Return the (X, Y) coordinate for the center point of the cell that contains the specified text.  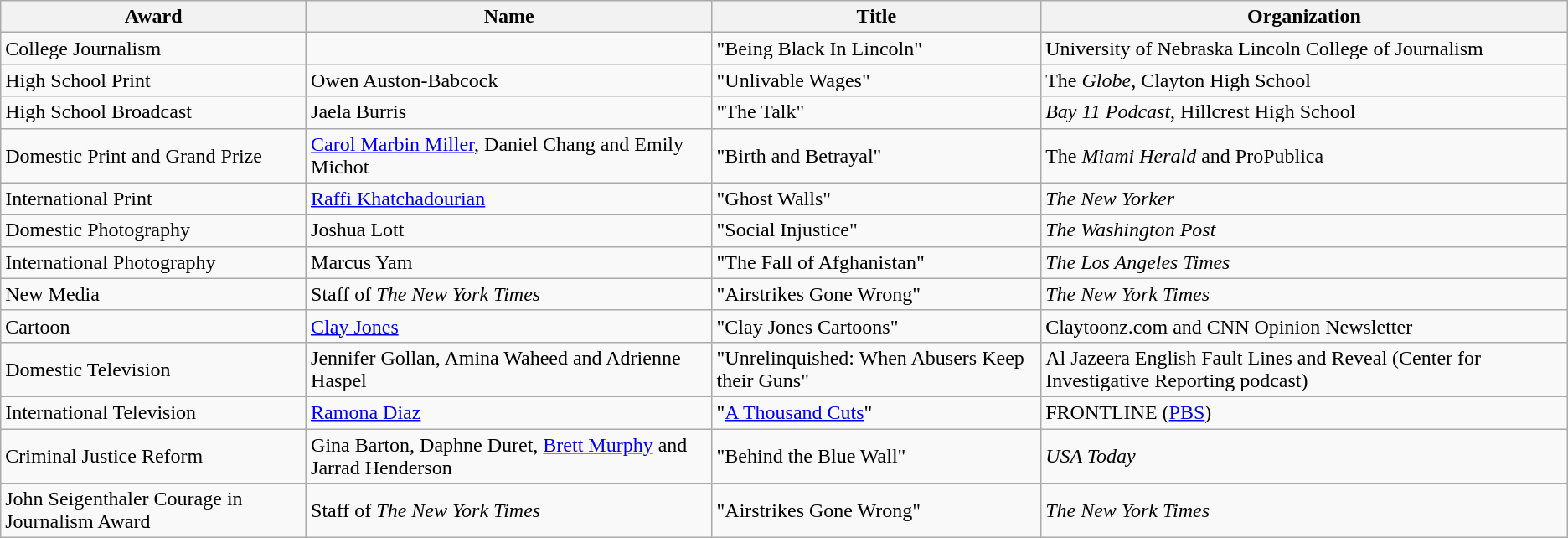
Criminal Justice Reform (154, 456)
Jaela Burris (509, 112)
FRONTLINE (PBS) (1305, 412)
International Print (154, 199)
Title (876, 17)
Domestic Television (154, 369)
International Photography (154, 262)
College Journalism (154, 49)
Domestic Photography (154, 230)
Owen Auston-Babcock (509, 80)
"Unrelinquished: When Abusers Keep their Guns" (876, 369)
"Unlivable Wages" (876, 80)
Claytoonz.com and CNN Opinion Newsletter (1305, 326)
High School Broadcast (154, 112)
Cartoon (154, 326)
Name (509, 17)
"Being Black In Lincoln" (876, 49)
Raffi Khatchadourian (509, 199)
"Social Injustice" (876, 230)
"The Fall of Afghanistan" (876, 262)
"A Thousand Cuts" (876, 412)
"Clay Jones Cartoons" (876, 326)
Marcus Yam (509, 262)
Joshua Lott (509, 230)
The Miami Herald and ProPublica (1305, 156)
Bay 11 Podcast, Hillcrest High School (1305, 112)
John Seigenthaler Courage in Journalism Award (154, 511)
International Television (154, 412)
Organization (1305, 17)
Domestic Print and Grand Prize (154, 156)
The Globe, Clayton High School (1305, 80)
High School Print (154, 80)
Award (154, 17)
"Behind the Blue Wall" (876, 456)
"Birth and Betrayal" (876, 156)
Al Jazeera English Fault Lines and Reveal (Center for Investigative Reporting podcast) (1305, 369)
Carol Marbin Miller, Daniel Chang and Emily Michot (509, 156)
University of Nebraska Lincoln College of Journalism (1305, 49)
New Media (154, 294)
Gina Barton, Daphne Duret, Brett Murphy and Jarrad Henderson (509, 456)
Jennifer Gollan, Amina Waheed and Adrienne Haspel (509, 369)
The Los Angeles Times (1305, 262)
The New Yorker (1305, 199)
"The Talk" (876, 112)
"Ghost Walls" (876, 199)
The Washington Post (1305, 230)
USA Today (1305, 456)
Ramona Diaz (509, 412)
Clay Jones (509, 326)
